Find where the given text appears and provide that cell's center as [x, y] coordinate. 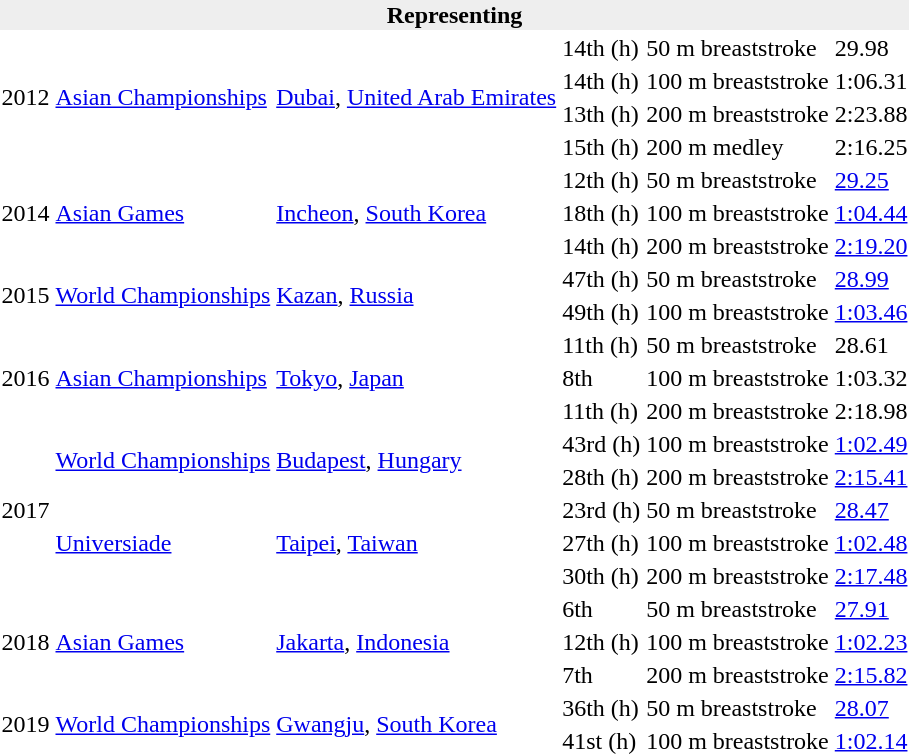
2:17.48 [871, 576]
28th (h) [602, 477]
2016 [26, 378]
1:06.31 [871, 81]
1:02.23 [871, 642]
2014 [26, 213]
2:16.25 [871, 147]
Taipei, Taiwan [416, 543]
1:03.32 [871, 378]
1:02.49 [871, 444]
Jakarta, Indonesia [416, 642]
15th (h) [602, 147]
2:18.98 [871, 411]
1:04.44 [871, 213]
30th (h) [602, 576]
2:19.20 [871, 246]
200 m medley [738, 147]
29.98 [871, 48]
Tokyo, Japan [416, 378]
27.91 [871, 609]
2:15.41 [871, 477]
28.47 [871, 510]
8th [602, 378]
Dubai, United Arab Emirates [416, 98]
28.61 [871, 345]
13th (h) [602, 114]
2017 [26, 510]
43rd (h) [602, 444]
Representing [454, 15]
36th (h) [602, 708]
2015 [26, 296]
23rd (h) [602, 510]
6th [602, 609]
2:15.82 [871, 675]
1:02.48 [871, 543]
29.25 [871, 180]
2018 [26, 642]
Kazan, Russia [416, 296]
28.07 [871, 708]
Budapest, Hungary [416, 460]
49th (h) [602, 312]
Incheon, South Korea [416, 213]
Universiade [163, 543]
2012 [26, 98]
28.99 [871, 279]
47th (h) [602, 279]
7th [602, 675]
27th (h) [602, 543]
18th (h) [602, 213]
2:23.88 [871, 114]
1:03.46 [871, 312]
